Detect which cell encompasses the target text, then output its (X, Y) center coordinate. 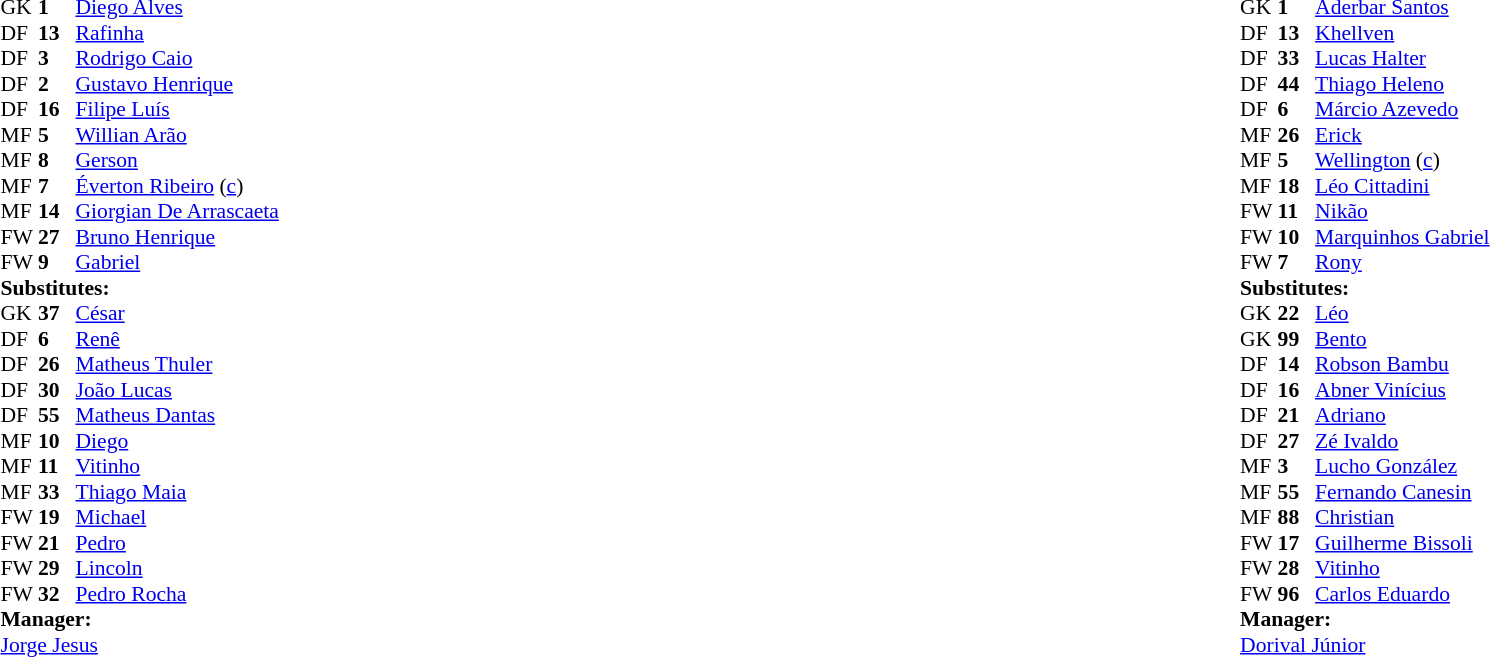
Nikão (1402, 211)
32 (57, 594)
29 (57, 569)
Lincoln (178, 569)
Wellington (c) (1402, 161)
Rafinha (178, 33)
Pedro (178, 543)
37 (57, 313)
Carlos Eduardo (1402, 594)
Marquinhos Gabriel (1402, 237)
44 (1297, 84)
28 (1297, 569)
96 (1297, 594)
Robson Bambu (1402, 365)
8 (57, 161)
Bento (1402, 339)
Thiago Heleno (1402, 84)
Éverton Ribeiro (c) (178, 186)
Rony (1402, 263)
Márcio Azevedo (1402, 109)
João Lucas (178, 390)
Khellven (1402, 33)
Zé Ivaldo (1402, 441)
Renê (178, 339)
Diego (178, 441)
Lucas Halter (1402, 59)
Léo Cittadini (1402, 186)
Pedro Rocha (178, 594)
Lucho González (1402, 467)
Bruno Henrique (178, 237)
88 (1297, 517)
2 (57, 84)
99 (1297, 339)
18 (1297, 186)
30 (57, 390)
Willian Arão (178, 135)
Gustavo Henrique (178, 84)
17 (1297, 543)
19 (57, 517)
Gabriel (178, 263)
Thiago Maia (178, 492)
Adriano (1402, 415)
Christian (1402, 517)
Matheus Dantas (178, 415)
Filipe Luís (178, 109)
22 (1297, 313)
Guilherme Bissoli (1402, 543)
Gerson (178, 161)
Léo (1402, 313)
Fernando Canesin (1402, 492)
Michael (178, 517)
Erick (1402, 135)
César (178, 313)
Matheus Thuler (178, 365)
Abner Vinícius (1402, 390)
Rodrigo Caio (178, 59)
9 (57, 263)
Giorgian De Arrascaeta (178, 211)
